From the cell containing the given text, extract its center point as (X, Y) coordinate. 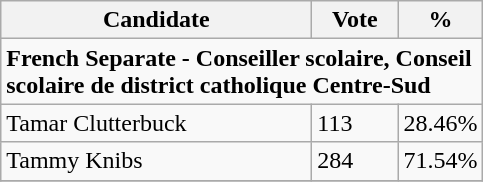
French Separate - Conseiller scolaire, Conseil scolaire de district catholique Centre-Sud (242, 72)
28.46% (440, 123)
71.54% (440, 161)
Vote (355, 20)
% (440, 20)
113 (355, 123)
Tamar Clutterbuck (156, 123)
Tammy Knibs (156, 161)
284 (355, 161)
Candidate (156, 20)
